From the cell containing the given text, extract its center point as (X, Y) coordinate. 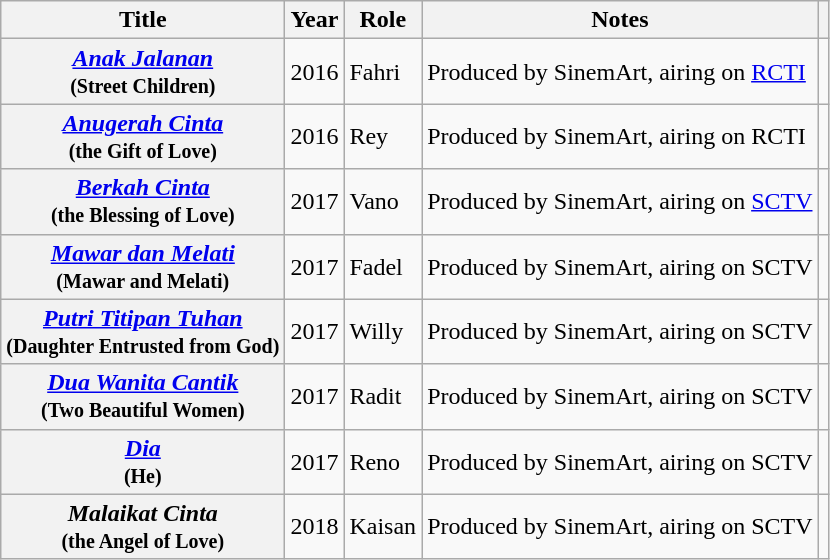
Putri Titipan Tuhan(Daughter Entrusted from God) (143, 332)
Year (314, 20)
Anugerah Cinta(the Gift of Love) (143, 136)
Vano (383, 202)
Notes (620, 20)
Role (383, 20)
Reno (383, 462)
Berkah Cinta(the Blessing of Love) (143, 202)
Mawar dan Melati(Mawar and Melati) (143, 266)
Dia(He) (143, 462)
Kaisan (383, 526)
2018 (314, 526)
Dua Wanita Cantik(Two Beautiful Women) (143, 396)
Willy (383, 332)
Title (143, 20)
Fadel (383, 266)
Radit (383, 396)
Anak Jalanan(Street Children) (143, 72)
Rey (383, 136)
Malaikat Cinta(the Angel of Love) (143, 526)
Fahri (383, 72)
